For the text-containing cell, return its midpoint in (X, Y) coordinate format. 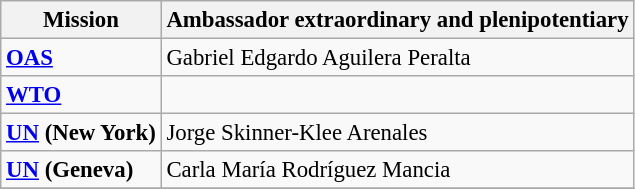
Gabriel Edgardo Aguilera Peralta (398, 58)
OAS (81, 58)
Ambassador extraordinary and plenipotentiary (398, 20)
UN (New York) (81, 133)
Mission (81, 20)
Jorge Skinner-Klee Arenales (398, 133)
WTO (81, 95)
UN (Geneva) (81, 170)
Carla María Rodríguez Mancia (398, 170)
